Return [x, y] of the center of cell containing provided text 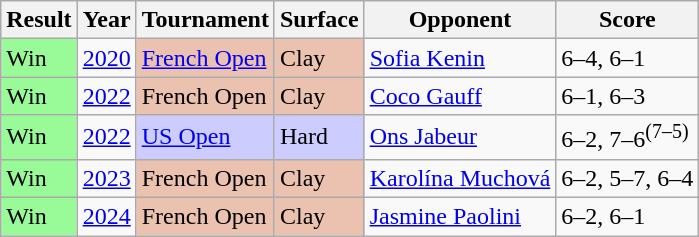
Opponent [460, 20]
Sofia Kenin [460, 58]
Coco Gauff [460, 96]
6–1, 6–3 [628, 96]
Tournament [205, 20]
2024 [106, 217]
Jasmine Paolini [460, 217]
US Open [205, 138]
6–2, 6–1 [628, 217]
6–4, 6–1 [628, 58]
Score [628, 20]
2023 [106, 178]
Surface [319, 20]
6–2, 7–6(7–5) [628, 138]
6–2, 5–7, 6–4 [628, 178]
Year [106, 20]
Ons Jabeur [460, 138]
2020 [106, 58]
Hard [319, 138]
Karolína Muchová [460, 178]
Result [39, 20]
